For the text-containing cell, return its midpoint in [x, y] coordinate format. 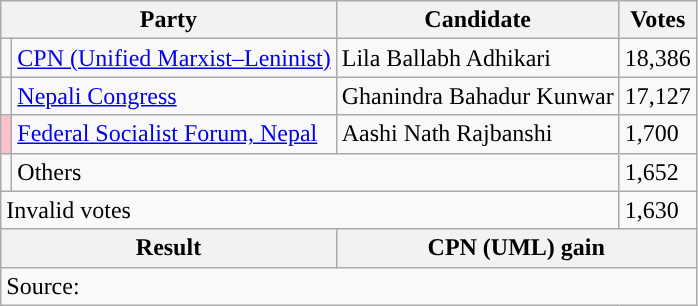
1,652 [658, 172]
Ghanindra Bahadur Kunwar [478, 96]
Result [168, 248]
Source: [348, 286]
Nepali Congress [174, 96]
Aashi Nath Rajbanshi [478, 134]
Party [168, 20]
Federal Socialist Forum, Nepal [174, 134]
1,700 [658, 134]
Candidate [478, 20]
CPN (Unified Marxist–Leninist) [174, 58]
CPN (UML) gain [516, 248]
1,630 [658, 210]
Lila Ballabh Adhikari [478, 58]
18,386 [658, 58]
17,127 [658, 96]
Invalid votes [310, 210]
Others [316, 172]
Votes [658, 20]
